Identify which cell holds the provided text, then report its (x, y) central coordinate. 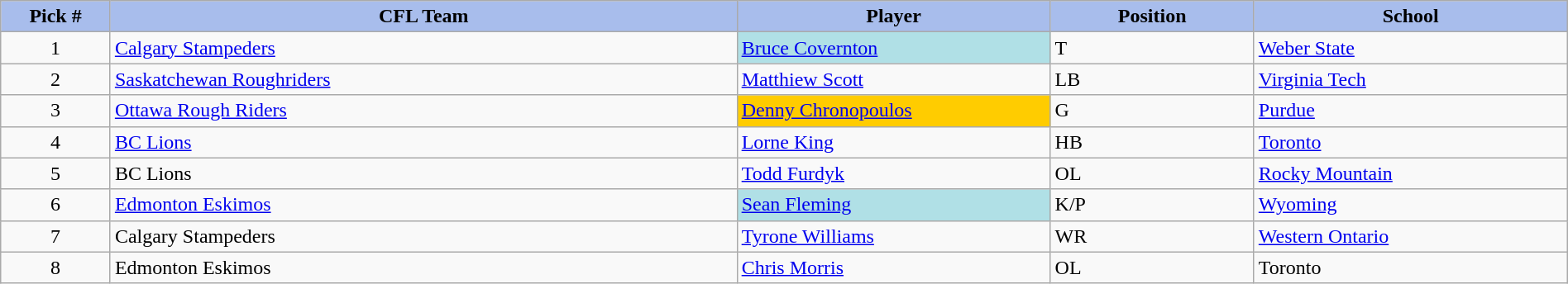
8 (56, 267)
WR (1152, 236)
Chris Morris (893, 267)
Bruce Covernton (893, 48)
Weber State (1411, 48)
Wyoming (1411, 205)
G (1152, 111)
7 (56, 236)
Todd Furdyk (893, 173)
Matthiew Scott (893, 79)
T (1152, 48)
6 (56, 205)
Rocky Mountain (1411, 173)
Lorne King (893, 142)
2 (56, 79)
HB (1152, 142)
Ottawa Rough Riders (423, 111)
Saskatchewan Roughriders (423, 79)
School (1411, 17)
4 (56, 142)
LB (1152, 79)
CFL Team (423, 17)
K/P (1152, 205)
Player (893, 17)
5 (56, 173)
Tyrone Williams (893, 236)
Pick # (56, 17)
Western Ontario (1411, 236)
1 (56, 48)
3 (56, 111)
Purdue (1411, 111)
Virginia Tech (1411, 79)
Sean Fleming (893, 205)
Denny Chronopoulos (893, 111)
Position (1152, 17)
